Extract the [X, Y] coordinate from the center of the cell holding the provided text.  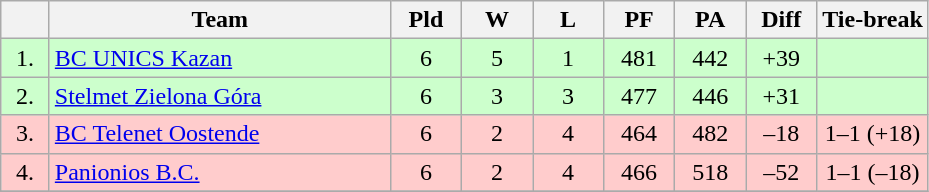
Tie-break [873, 20]
W [496, 20]
–52 [782, 172]
BC Telenet Oostende [220, 134]
BC UNICS Kazan [220, 58]
Stelmet Zielona Góra [220, 96]
Pld [426, 20]
–18 [782, 134]
1 [568, 58]
Diff [782, 20]
477 [640, 96]
+31 [782, 96]
3. [26, 134]
+39 [782, 58]
481 [640, 58]
Panionios B.C. [220, 172]
446 [710, 96]
PA [710, 20]
PF [640, 20]
482 [710, 134]
518 [710, 172]
1–1 (+18) [873, 134]
464 [640, 134]
1–1 (–18) [873, 172]
4. [26, 172]
5 [496, 58]
442 [710, 58]
L [568, 20]
1. [26, 58]
466 [640, 172]
2. [26, 96]
Team [220, 20]
